From the cell containing the given text, extract its center point as [x, y] coordinate. 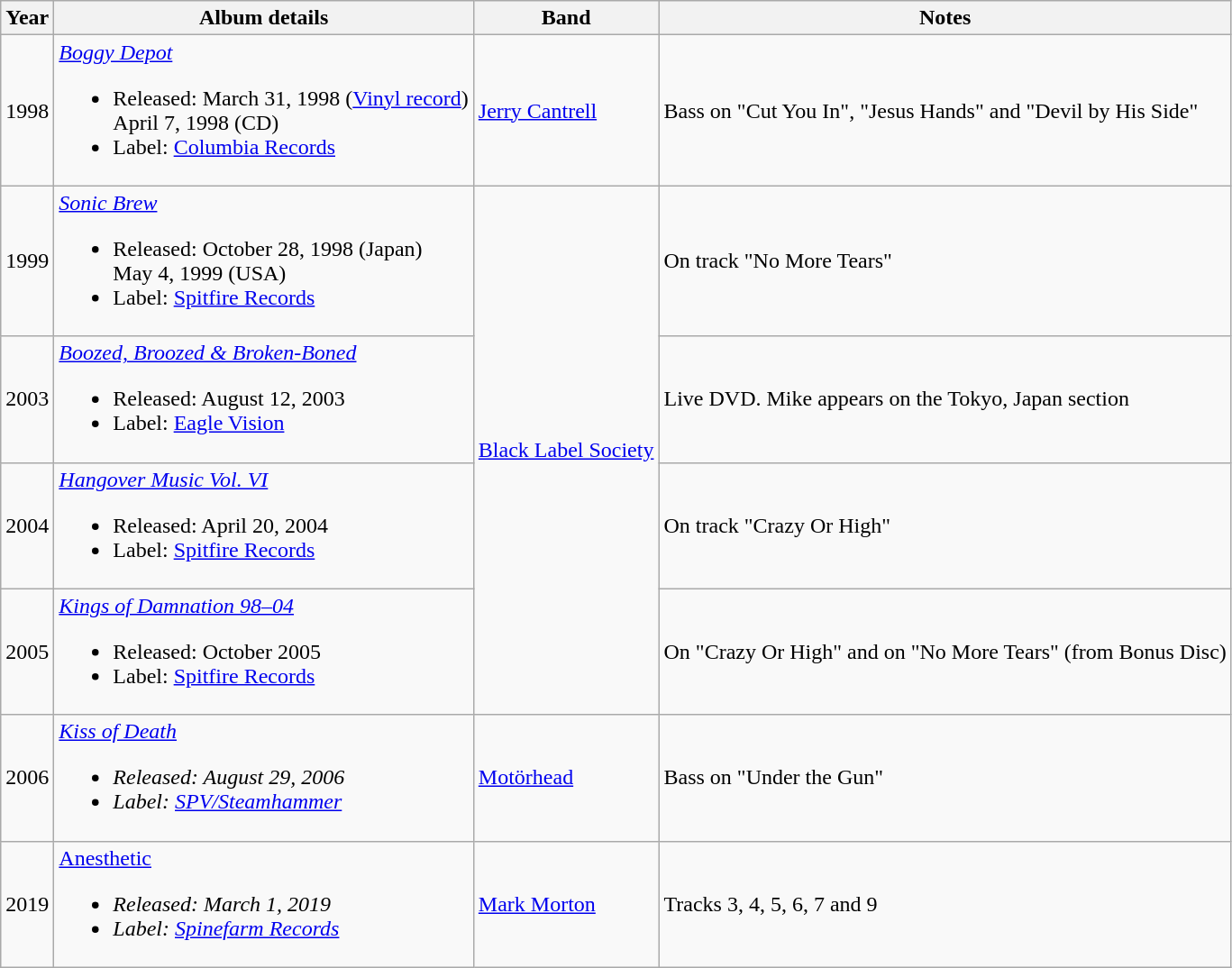
Album details [263, 18]
Tracks 3, 4, 5, 6, 7 and 9 [945, 904]
Hangover Music Vol. VIReleased: April 20, 2004Label: Spitfire Records [263, 525]
Boozed, Broozed & Broken-BonedReleased: August 12, 2003Label: Eagle Vision [263, 399]
Kings of Damnation 98–04Released: October 2005Label: Spitfire Records [263, 652]
2006 [27, 778]
Year [27, 18]
Sonic BrewReleased: October 28, 1998 (Japan) May 4, 1999 (USA)Label: Spitfire Records [263, 261]
AnestheticReleased: March 1, 2019Label: Spinefarm Records [263, 904]
Motörhead [566, 778]
Boggy DepotReleased: March 31, 1998 (Vinyl record)April 7, 1998 (CD)Label: Columbia Records [263, 110]
Band [566, 18]
2004 [27, 525]
Bass on "Cut You In", "Jesus Hands" and "Devil by His Side" [945, 110]
On "Crazy Or High" and on "No More Tears" (from Bonus Disc) [945, 652]
2005 [27, 652]
Notes [945, 18]
1999 [27, 261]
Bass on "Under the Gun" [945, 778]
Mark Morton [566, 904]
2019 [27, 904]
On track "Crazy Or High" [945, 525]
Black Label Society [566, 451]
Kiss of DeathReleased: August 29, 2006Label: SPV/Steamhammer [263, 778]
Live DVD. Mike appears on the Tokyo, Japan section [945, 399]
2003 [27, 399]
1998 [27, 110]
Jerry Cantrell [566, 110]
On track "No More Tears" [945, 261]
